From the cell containing the given text, extract its center point as (X, Y) coordinate. 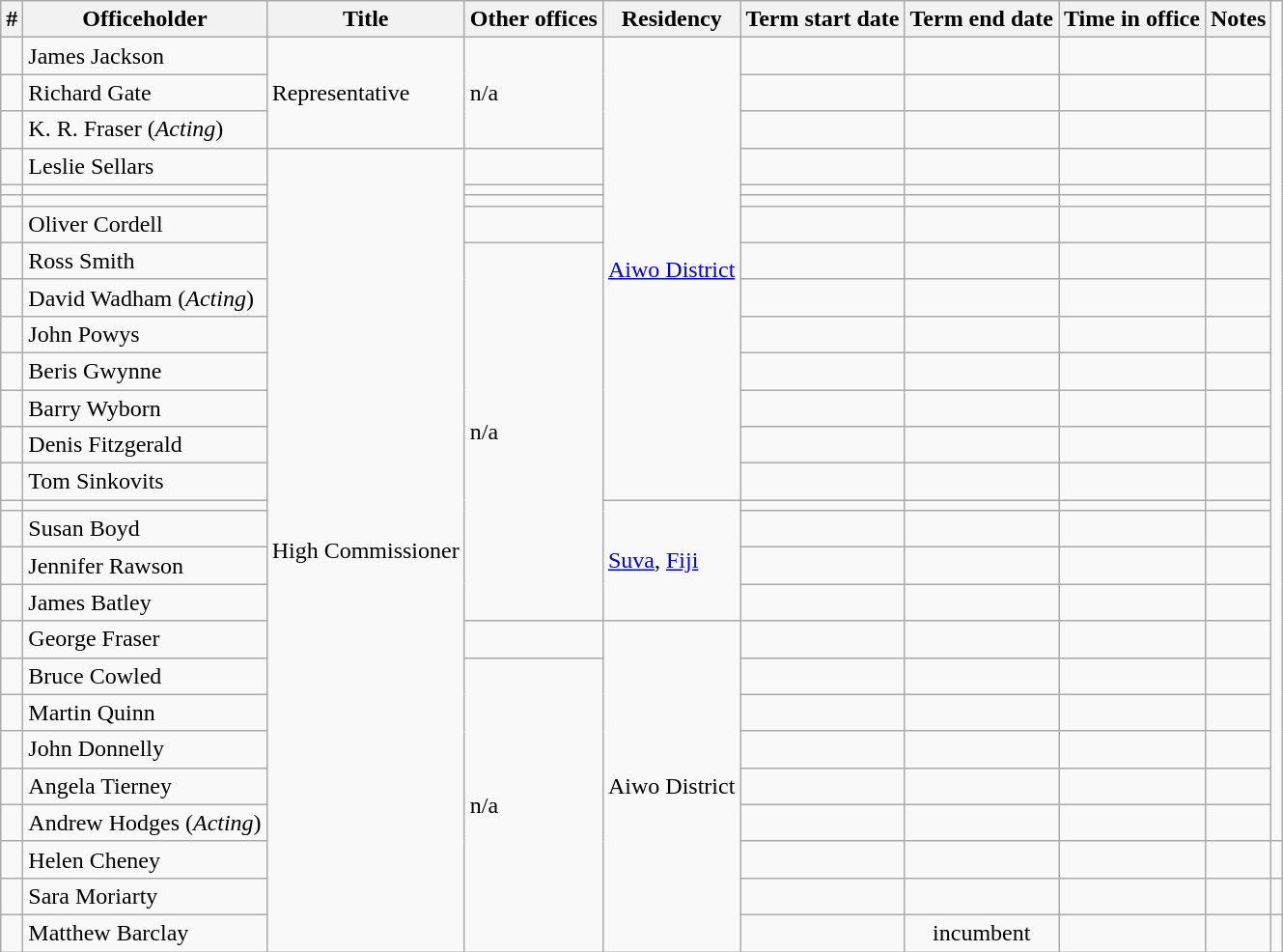
Representative (365, 93)
George Fraser (145, 639)
Notes (1238, 19)
Term end date (982, 19)
Angela Tierney (145, 786)
Other offices (533, 19)
Martin Quinn (145, 713)
Barry Wyborn (145, 408)
Oliver Cordell (145, 224)
Title (365, 19)
High Commissioner (365, 549)
David Wadham (Acting) (145, 297)
Leslie Sellars (145, 166)
Term start date (823, 19)
Richard Gate (145, 93)
Susan Boyd (145, 529)
James Jackson (145, 56)
Tom Sinkovits (145, 482)
K. R. Fraser (Acting) (145, 129)
Bruce Cowled (145, 676)
# (12, 19)
Officeholder (145, 19)
Ross Smith (145, 261)
Sara Moriarty (145, 896)
Jennifer Rawson (145, 566)
James Batley (145, 602)
John Powys (145, 334)
Andrew Hodges (Acting) (145, 823)
incumbent (982, 933)
Denis Fitzgerald (145, 445)
John Donnelly (145, 749)
Helen Cheney (145, 859)
Matthew Barclay (145, 933)
Suva, Fiji (671, 560)
Beris Gwynne (145, 371)
Residency (671, 19)
Time in office (1131, 19)
